For the text-containing cell, return its midpoint in [x, y] coordinate format. 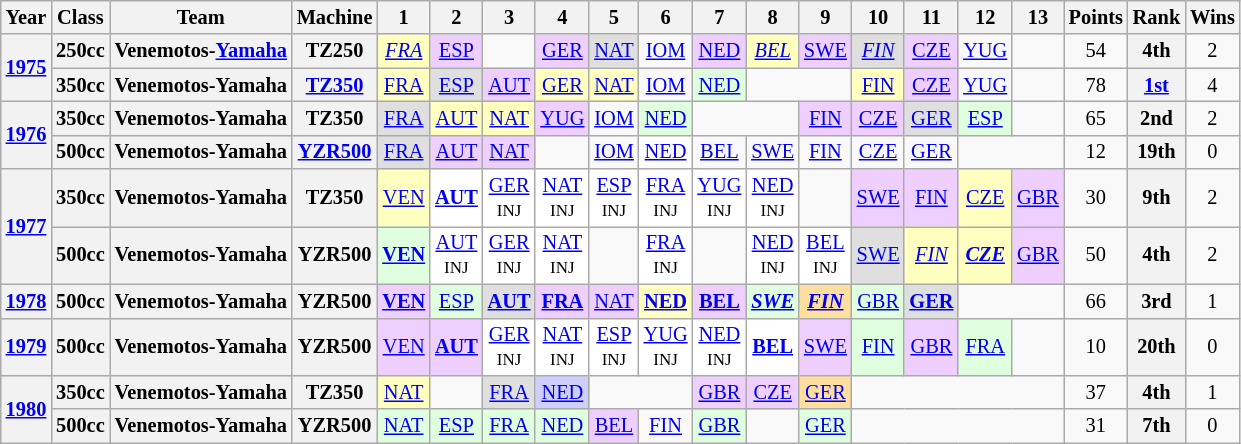
11 [931, 17]
1st [1156, 85]
1978 [26, 301]
66 [1096, 301]
Points [1096, 17]
Year [26, 17]
3 [510, 17]
50 [1096, 255]
Wins [1212, 17]
Rank [1156, 17]
9 [826, 17]
5 [614, 17]
65 [1096, 118]
2nd [1156, 118]
7 [719, 17]
1980 [26, 408]
31 [1096, 426]
TZ250 [335, 51]
9th [1156, 198]
250cc [80, 51]
19th [1156, 152]
7th [1156, 426]
30 [1096, 198]
78 [1096, 85]
Team [201, 17]
20th [1156, 347]
3rd [1156, 301]
6 [666, 17]
1977 [26, 226]
1975 [26, 68]
8 [772, 17]
Class [80, 17]
BELINJ [826, 255]
54 [1096, 51]
Machine [335, 17]
13 [1038, 17]
AUTINJ [456, 255]
1976 [26, 134]
1979 [26, 347]
37 [1096, 392]
